Scan for the cell matching the given text and deliver its [X, Y] coordinate at center. 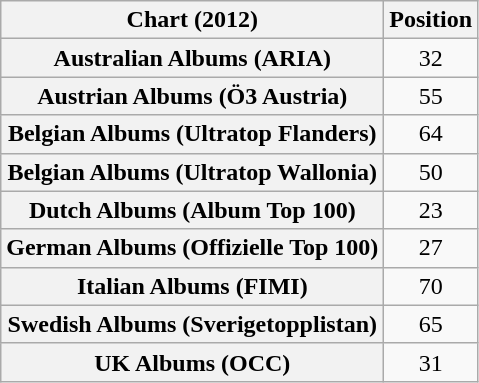
32 [431, 58]
55 [431, 96]
German Albums (Offizielle Top 100) [192, 248]
Position [431, 20]
Austrian Albums (Ö3 Austria) [192, 96]
65 [431, 324]
Dutch Albums (Album Top 100) [192, 210]
23 [431, 210]
Australian Albums (ARIA) [192, 58]
70 [431, 286]
Chart (2012) [192, 20]
Italian Albums (FIMI) [192, 286]
31 [431, 362]
Belgian Albums (Ultratop Flanders) [192, 134]
64 [431, 134]
50 [431, 172]
Belgian Albums (Ultratop Wallonia) [192, 172]
UK Albums (OCC) [192, 362]
27 [431, 248]
Swedish Albums (Sverigetopplistan) [192, 324]
